Determine the (X, Y) coordinate at the center of the cell enclosing the given text.  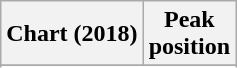
Peakposition (189, 34)
Chart (2018) (72, 34)
